From the cell containing the given text, extract its center point as [X, Y] coordinate. 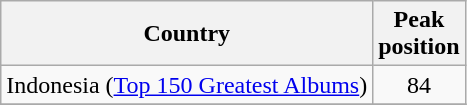
84 [419, 85]
Peakposition [419, 34]
Indonesia (Top 150 Greatest Albums) [187, 85]
Country [187, 34]
